Identify which cell holds the provided text, then report its [X, Y] central coordinate. 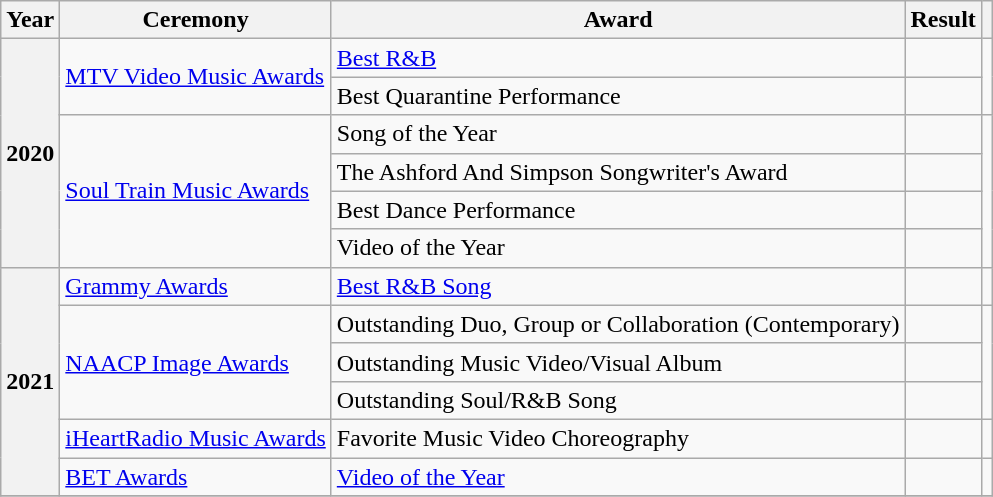
Best R&B [618, 58]
iHeartRadio Music Awards [196, 438]
2020 [30, 153]
Grammy Awards [196, 286]
Best Quarantine Performance [618, 96]
Year [30, 20]
Ceremony [196, 20]
Outstanding Soul/R&B Song [618, 400]
MTV Video Music Awards [196, 77]
Award [618, 20]
The Ashford And Simpson Songwriter's Award [618, 172]
Result [943, 20]
NAACP Image Awards [196, 362]
Favorite Music Video Choreography [618, 438]
Song of the Year [618, 134]
Outstanding Music Video/Visual Album [618, 362]
Best Dance Performance [618, 210]
BET Awards [196, 477]
2021 [30, 381]
Outstanding Duo, Group or Collaboration (Contemporary) [618, 324]
Best R&B Song [618, 286]
Soul Train Music Awards [196, 191]
